Return the [X, Y] coordinate for the center point of the cell that contains the specified text.  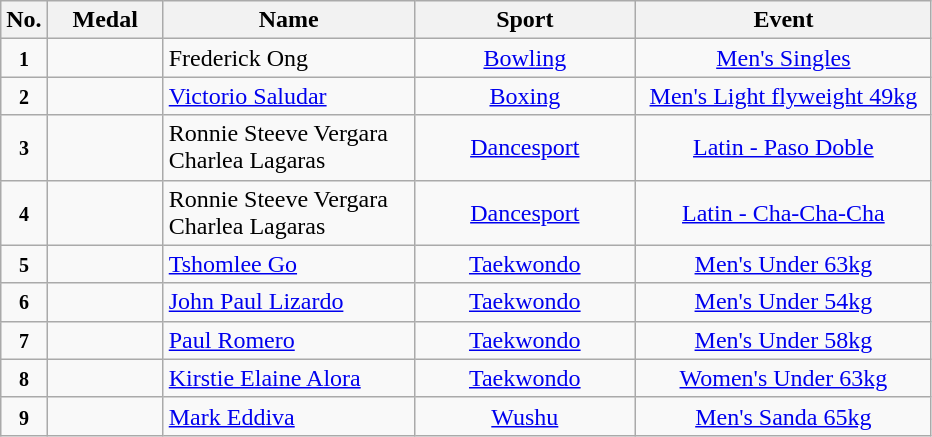
Men's Singles [783, 58]
Wushu [524, 416]
2 [24, 96]
4 [24, 212]
No. [24, 20]
Boxing [524, 96]
Men's Sanda 65kg [783, 416]
Paul Romero [288, 340]
John Paul Lizardo [288, 302]
Mark Eddiva [288, 416]
Event [783, 20]
6 [24, 302]
7 [24, 340]
Men's Under 58kg [783, 340]
Bowling [524, 58]
Sport [524, 20]
Men's Light flyweight 49kg [783, 96]
3 [24, 148]
Kirstie Elaine Alora [288, 378]
9 [24, 416]
Men's Under 63kg [783, 264]
8 [24, 378]
Frederick Ong [288, 58]
Victorio Saludar [288, 96]
Latin - Paso Doble [783, 148]
Name [288, 20]
1 [24, 58]
Latin - Cha-Cha-Cha [783, 212]
Tshomlee Go [288, 264]
Men's Under 54kg [783, 302]
Women's Under 63kg [783, 378]
Medal [105, 20]
5 [24, 264]
